From the cell containing the given text, extract its center point as [x, y] coordinate. 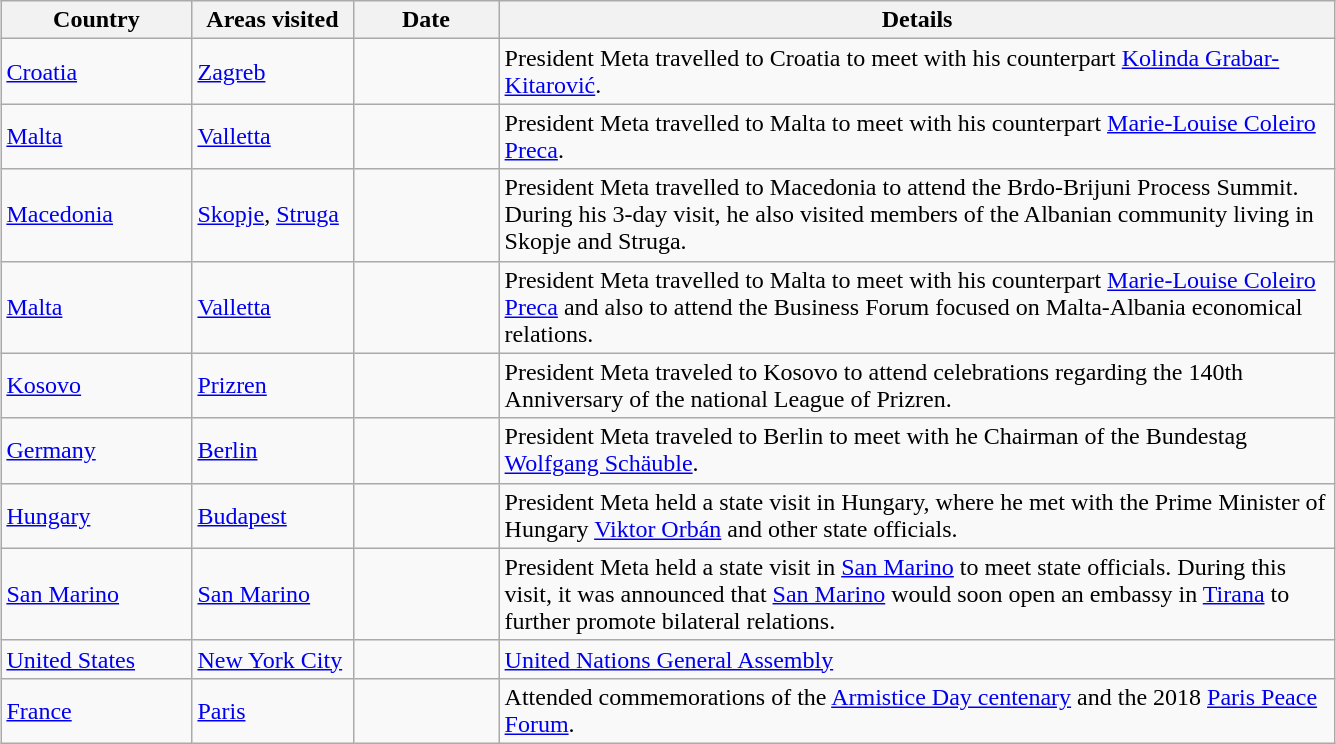
Skopje, Struga [272, 215]
Kosovo [96, 386]
Attended commemorations of the Armistice Day centenary and the 2018 Paris Peace Forum. [917, 710]
President Meta held a state visit in Hungary, where he met with the Prime Minister of Hungary Viktor Orbán and other state officials. [917, 516]
President Meta traveled to Kosovo to attend celebrations regarding the 140th Anniversary of the national League of Prizren. [917, 386]
Berlin [272, 450]
President Meta travelled to Malta to meet with his counterpart Marie-Louise Coleiro Preca. [917, 136]
United States [96, 659]
United Nations General Assembly [917, 659]
Details [917, 20]
President Meta traveled to Berlin to meet with he Chairman of the Bundestag Wolfgang Schäuble. [917, 450]
Paris [272, 710]
Areas visited [272, 20]
Macedonia [96, 215]
Country [96, 20]
France [96, 710]
Budapest [272, 516]
Prizren [272, 386]
Zagreb [272, 72]
Date [426, 20]
New York City [272, 659]
President Meta travelled to Croatia to meet with his counterpart Kolinda Grabar-Kitarović. [917, 72]
Croatia [96, 72]
Germany [96, 450]
Hungary [96, 516]
